For the text-containing cell, return its midpoint in (x, y) coordinate format. 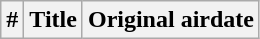
# (12, 20)
Title (54, 20)
Original airdate (170, 20)
